For the text-containing cell, return its midpoint in (X, Y) coordinate format. 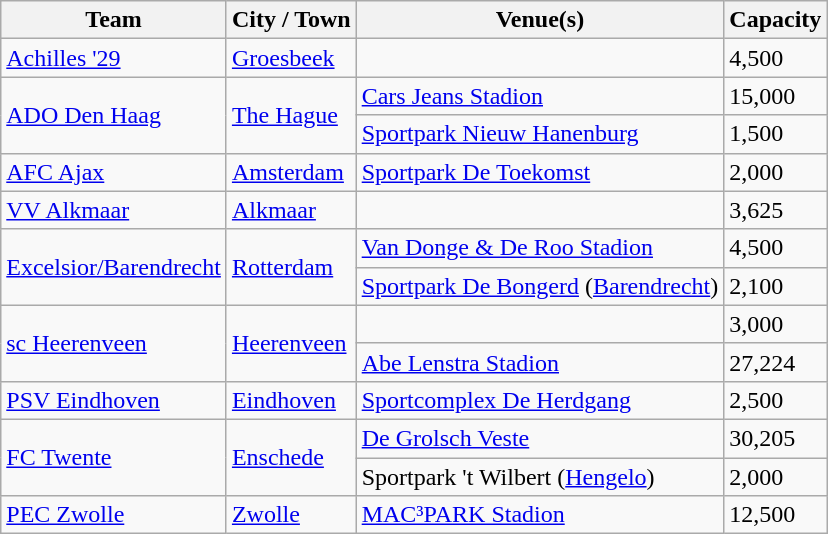
Abe Lenstra Stadion (540, 362)
Heerenveen (291, 343)
ADO Den Haag (114, 115)
PEC Zwolle (114, 515)
City / Town (291, 20)
AFC Ajax (114, 172)
30,205 (776, 438)
Sportpark Nieuw Hanenburg (540, 134)
VV Alkmaar (114, 210)
2,500 (776, 400)
Amsterdam (291, 172)
Excelsior/Barendrecht (114, 267)
Alkmaar (291, 210)
De Grolsch Veste (540, 438)
Sportpark 't Wilbert (Hengelo) (540, 477)
FC Twente (114, 457)
Sportcomplex De Herdgang (540, 400)
3,000 (776, 324)
Zwolle (291, 515)
Capacity (776, 20)
Cars Jeans Stadion (540, 96)
Achilles '29 (114, 58)
12,500 (776, 515)
The Hague (291, 115)
Groesbeek (291, 58)
3,625 (776, 210)
Van Donge & De Roo Stadion (540, 248)
2,100 (776, 286)
Enschede (291, 457)
1,500 (776, 134)
Eindhoven (291, 400)
Sportpark De Bongerd (Barendrecht) (540, 286)
PSV Eindhoven (114, 400)
Sportpark De Toekomst (540, 172)
Rotterdam (291, 267)
27,224 (776, 362)
Venue(s) (540, 20)
MAC³PARK Stadion (540, 515)
15,000 (776, 96)
Team (114, 20)
sc Heerenveen (114, 343)
